From the cell containing the given text, extract its center point as [x, y] coordinate. 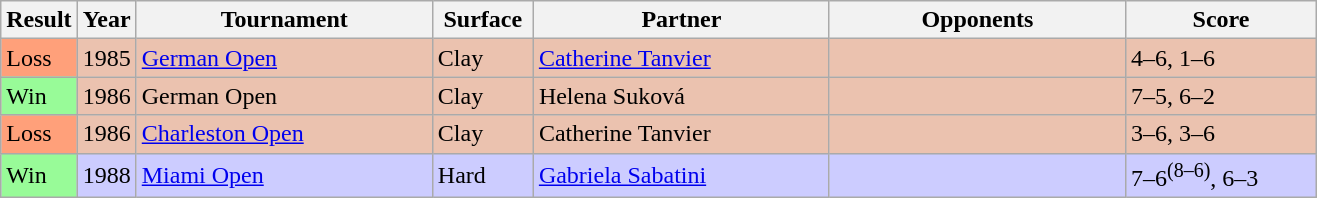
Helena Suková [681, 96]
Score [1220, 20]
3–6, 3–6 [1220, 134]
Hard [482, 176]
4–6, 1–6 [1220, 58]
Charleston Open [284, 134]
7–5, 6–2 [1220, 96]
Surface [482, 20]
Miami Open [284, 176]
Result [39, 20]
Gabriela Sabatini [681, 176]
1985 [106, 58]
7–6(8–6), 6–3 [1220, 176]
1988 [106, 176]
Year [106, 20]
Opponents [977, 20]
Partner [681, 20]
Tournament [284, 20]
